Return the (X, Y) coordinate for the center point of the cell that contains the specified text.  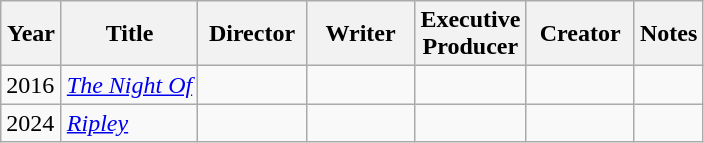
Notes (668, 34)
2024 (32, 123)
Writer (360, 34)
Director (252, 34)
2016 (32, 85)
Creator (580, 34)
ExecutiveProducer (470, 34)
The Night Of (129, 85)
Year (32, 34)
Ripley (129, 123)
Title (129, 34)
